For the text-containing cell, return its midpoint in [X, Y] coordinate format. 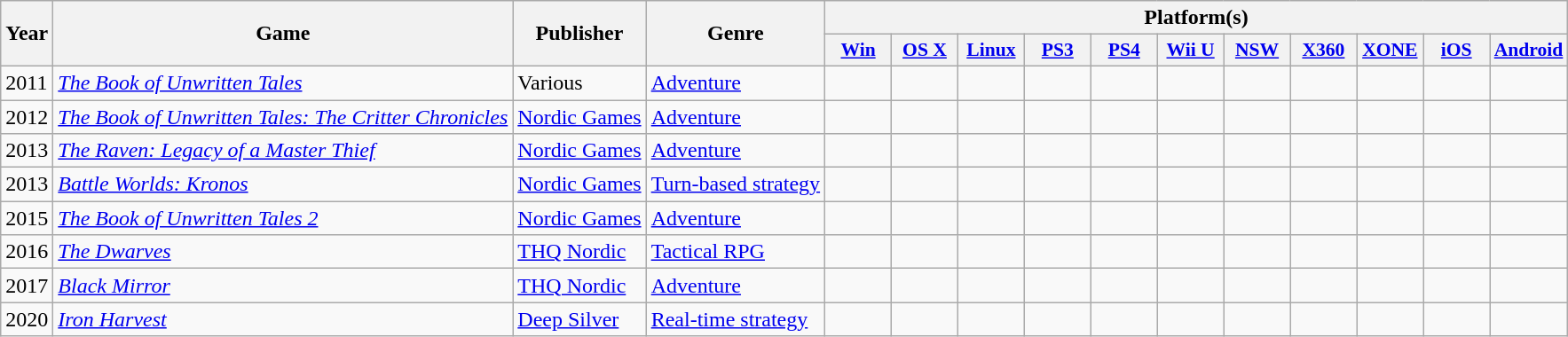
Iron Harvest [283, 319]
2016 [27, 252]
The Dwarves [283, 252]
XONE [1390, 51]
The Book of Unwritten Tales [283, 82]
PS4 [1123, 51]
NSW [1257, 51]
Linux [990, 51]
Various [579, 82]
Platform(s) [1196, 18]
2020 [27, 319]
Android [1529, 51]
Wii U [1191, 51]
Battle Worlds: Kronos [283, 184]
2012 [27, 116]
Year [27, 34]
PS3 [1058, 51]
Win [859, 51]
OS X [925, 51]
The Raven: Legacy of a Master Thief [283, 151]
2015 [27, 218]
Turn-based strategy [735, 184]
2011 [27, 82]
Real-time strategy [735, 319]
Game [283, 34]
X360 [1324, 51]
Deep Silver [579, 319]
Black Mirror [283, 286]
The Book of Unwritten Tales 2 [283, 218]
2017 [27, 286]
Tactical RPG [735, 252]
Genre [735, 34]
iOS [1457, 51]
The Book of Unwritten Tales: The Critter Chronicles [283, 116]
Publisher [579, 34]
